Pinpoint the cell where the given text exists, returning its [X, Y] midpoint coordinate. 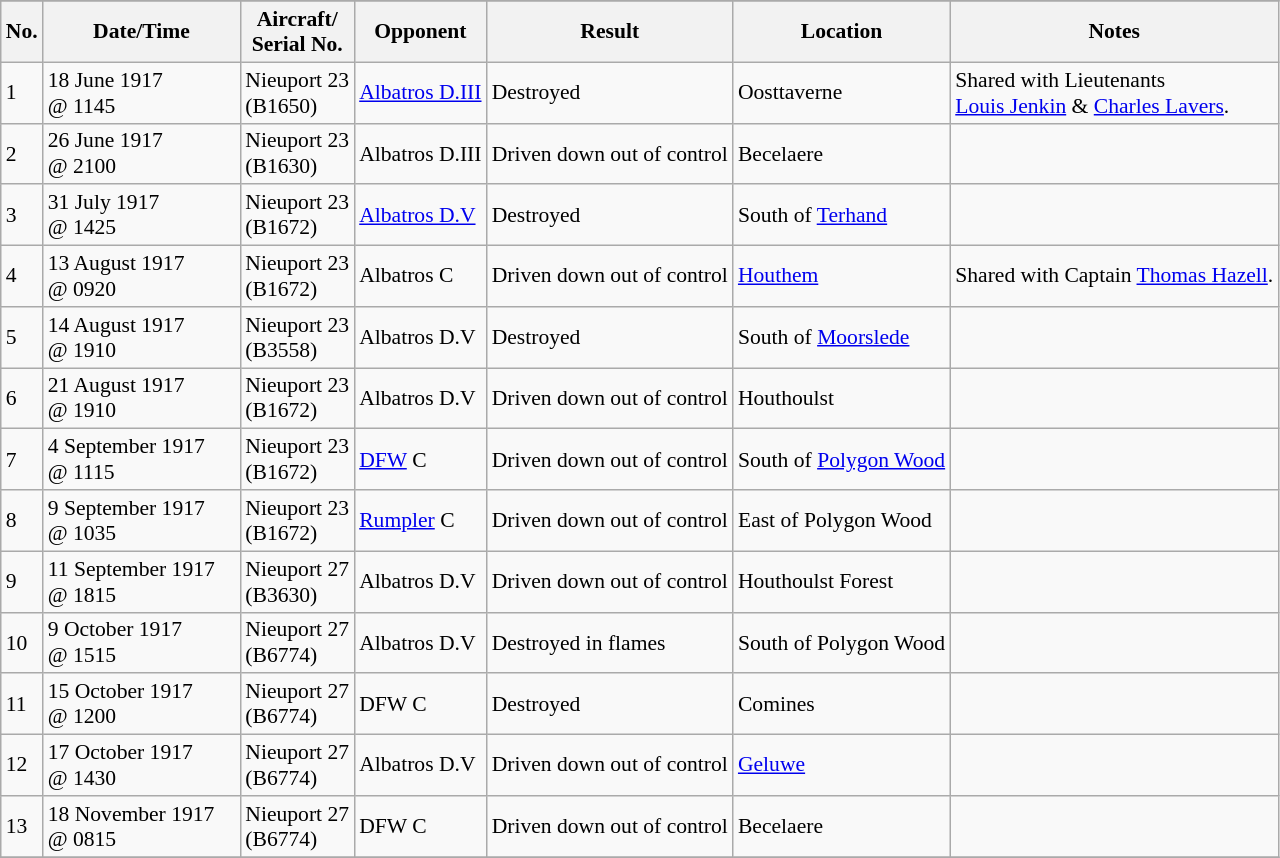
Notes [1114, 32]
26 June 1917@ 2100 [142, 154]
4 September 1917@ 1115 [142, 460]
Geluwe [842, 766]
Date/Time [142, 32]
18 June 1917@ 1145 [142, 92]
East of Polygon Wood [842, 520]
2 [22, 154]
21 August 1917@ 1910 [142, 398]
South of Terhand [842, 216]
Location [842, 32]
9 October 1917@ 1515 [142, 642]
Nieuport 23(B3558) [297, 338]
Nieuport 23(B1650) [297, 92]
7 [22, 460]
31 July 1917@ 1425 [142, 216]
18 November 1917@ 0815 [142, 826]
14 August 1917@ 1910 [142, 338]
Houthem [842, 276]
13 [22, 826]
8 [22, 520]
5 [22, 338]
Opponent [420, 32]
Destroyed in flames [610, 642]
12 [22, 766]
Rumpler C [420, 520]
Shared with Captain Thomas Hazell. [1114, 276]
Oosttaverne [842, 92]
17 October 1917@ 1430 [142, 766]
Aircraft/Serial No. [297, 32]
13 August 1917@ 0920 [142, 276]
6 [22, 398]
Nieuport 23(B1630) [297, 154]
9 [22, 582]
Albatros C [420, 276]
9 September 1917@ 1035 [142, 520]
Houthoulst [842, 398]
11 [22, 704]
Houthoulst Forest [842, 582]
Nieuport 27(B3630) [297, 582]
3 [22, 216]
10 [22, 642]
1 [22, 92]
South of Moorslede [842, 338]
11 September 1917@ 1815 [142, 582]
No. [22, 32]
4 [22, 276]
Shared with LieutenantsLouis Jenkin & Charles Lavers. [1114, 92]
15 October 1917@ 1200 [142, 704]
Result [610, 32]
Comines [842, 704]
